Detect which cell encompasses the target text, then output its [x, y] center coordinate. 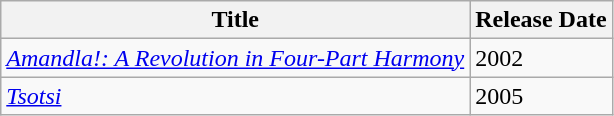
Amandla!: A Revolution in Four-Part Harmony [236, 58]
Tsotsi [236, 96]
2005 [541, 96]
Title [236, 20]
2002 [541, 58]
Release Date [541, 20]
